Locate the cell with the specified text and output its (X, Y) center coordinate. 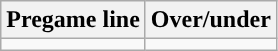
Over/under (210, 20)
Pregame line (74, 20)
